Search for the cell housing the specified text and yield its (x, y) center coordinate. 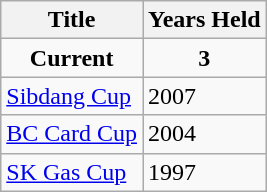
3 (204, 58)
SK Gas Cup (72, 172)
Current (72, 58)
Sibdang Cup (72, 96)
Years Held (204, 20)
1997 (204, 172)
2007 (204, 96)
Title (72, 20)
BC Card Cup (72, 134)
2004 (204, 134)
